Extract the [x, y] coordinate from the center of the cell holding the provided text.  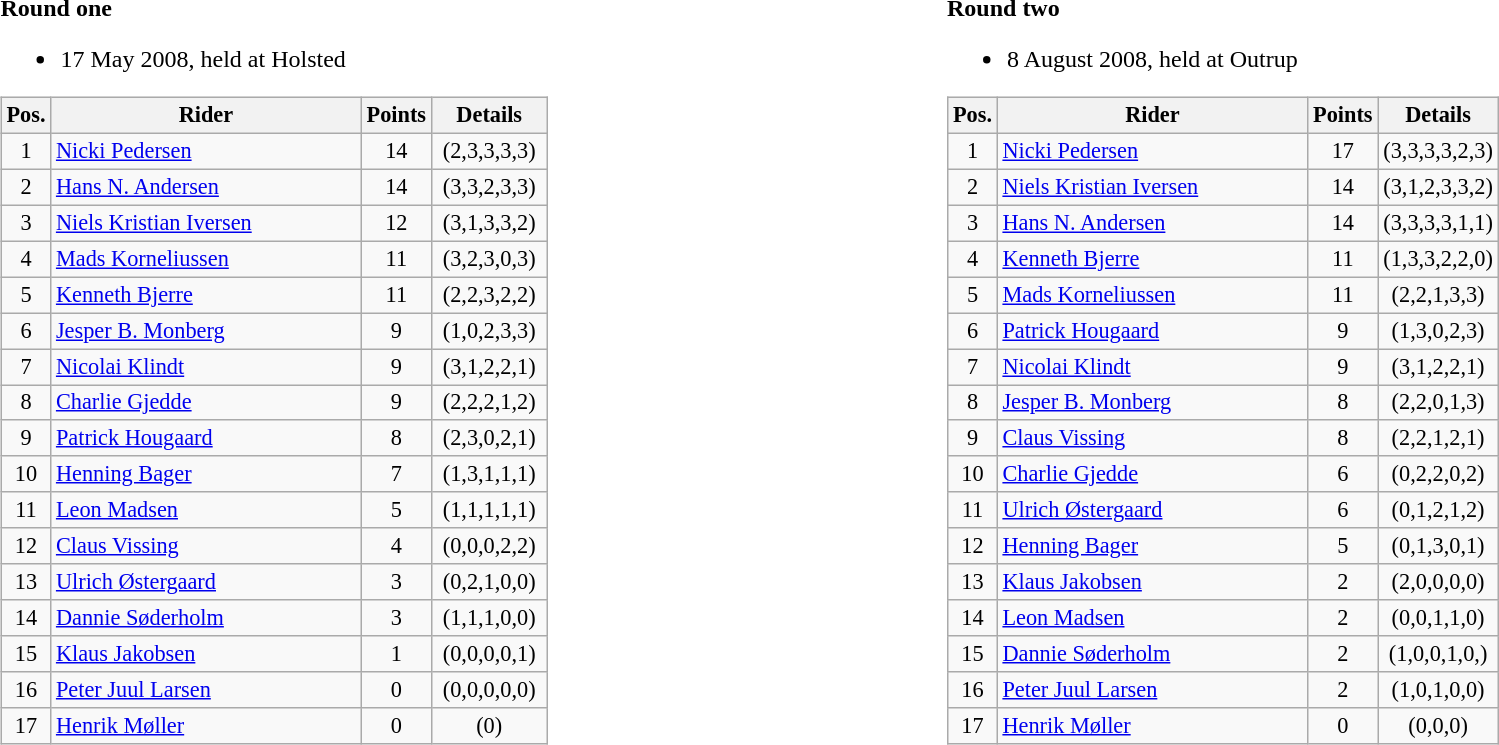
(0,0,1,1,0) [1438, 618]
(3,3,3,3,1,1) [1438, 223]
(0) [490, 726]
(1,0,2,3,3) [490, 331]
(3,3,2,3,3) [490, 187]
(3,2,3,0,3) [490, 259]
(2,3,3,3,3) [490, 151]
(1,3,0,2,3) [1438, 331]
(0,2,2,0,2) [1438, 474]
(1,3,1,1,1) [490, 474]
(3,1,2,3,3,2) [1438, 187]
(0,1,2,1,2) [1438, 510]
(1,1,1,1,1) [490, 510]
(0,0,0) [1438, 726]
(2,0,0,0,0) [1438, 582]
(0,0,0,2,2) [490, 546]
(2,3,0,2,1) [490, 438]
(0,2,1,0,0) [490, 582]
(3,1,3,3,2) [490, 223]
(2,2,3,2,2) [490, 295]
(2,2,2,1,2) [490, 402]
(1,0,1,0,0) [1438, 690]
(2,2,0,1,3) [1438, 402]
(2,2,1,3,3) [1438, 295]
(2,2,1,2,1) [1438, 438]
(3,3,3,3,2,3) [1438, 151]
(0,0,0,0,1) [490, 654]
(0,0,0,0,0) [490, 690]
(0,1,3,0,1) [1438, 546]
(1,3,3,2,2,0) [1438, 259]
(1,1,1,0,0) [490, 618]
(1,0,0,1,0,) [1438, 654]
